Determine the (x, y) coordinate at the center of the cell enclosing the given text.  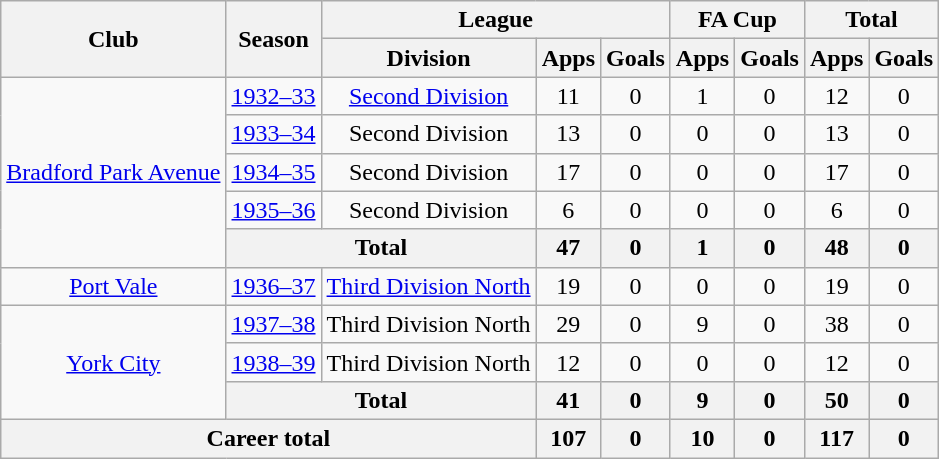
League (496, 20)
1937–38 (274, 324)
41 (568, 400)
117 (836, 438)
Division (428, 58)
1932–33 (274, 96)
1935–36 (274, 210)
50 (836, 400)
1936–37 (274, 286)
Career total (268, 438)
11 (568, 96)
1933–34 (274, 134)
1934–35 (274, 172)
47 (568, 248)
Club (114, 39)
29 (568, 324)
Bradford Park Avenue (114, 172)
York City (114, 362)
Season (274, 39)
107 (568, 438)
38 (836, 324)
Port Vale (114, 286)
48 (836, 248)
FA Cup (737, 20)
1938–39 (274, 362)
10 (702, 438)
